Provide the (X, Y) coordinate of the cell's center where the given text is located.  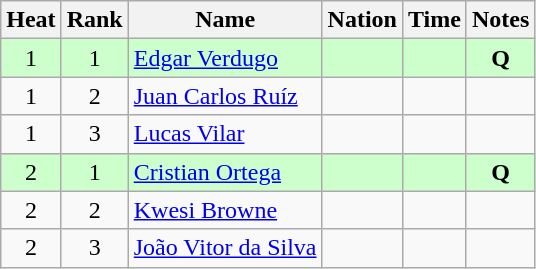
Lucas Vilar (225, 134)
Nation (362, 20)
Time (434, 20)
Name (225, 20)
João Vitor da Silva (225, 248)
Juan Carlos Ruíz (225, 96)
Heat (31, 20)
Notes (500, 20)
Cristian Ortega (225, 172)
Rank (94, 20)
Edgar Verdugo (225, 58)
Kwesi Browne (225, 210)
